Find where the given text appears and provide that cell's center as [X, Y] coordinate. 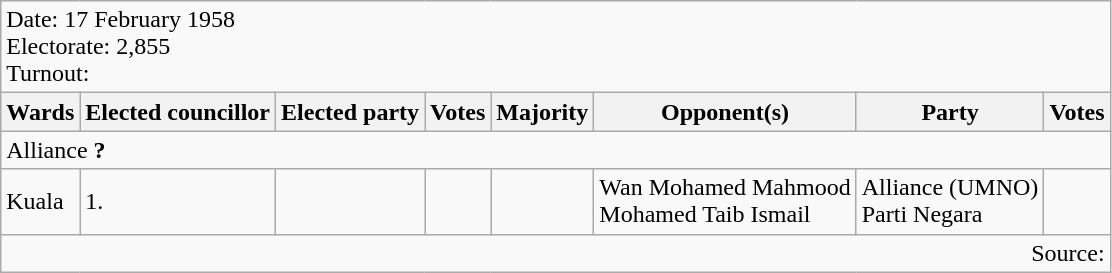
Elected councillor [178, 112]
Kuala [40, 202]
Wards [40, 112]
Wan Mohamed MahmoodMohamed Taib Ismail [725, 202]
Source: [556, 253]
Elected party [350, 112]
Date: 17 February 1958Electorate: 2,855Turnout: [556, 47]
Majority [542, 112]
Alliance (UMNO)Parti Negara [950, 202]
Opponent(s) [725, 112]
Alliance ? [556, 150]
1. [178, 202]
Party [950, 112]
